Return (x, y) of the center of cell containing provided text 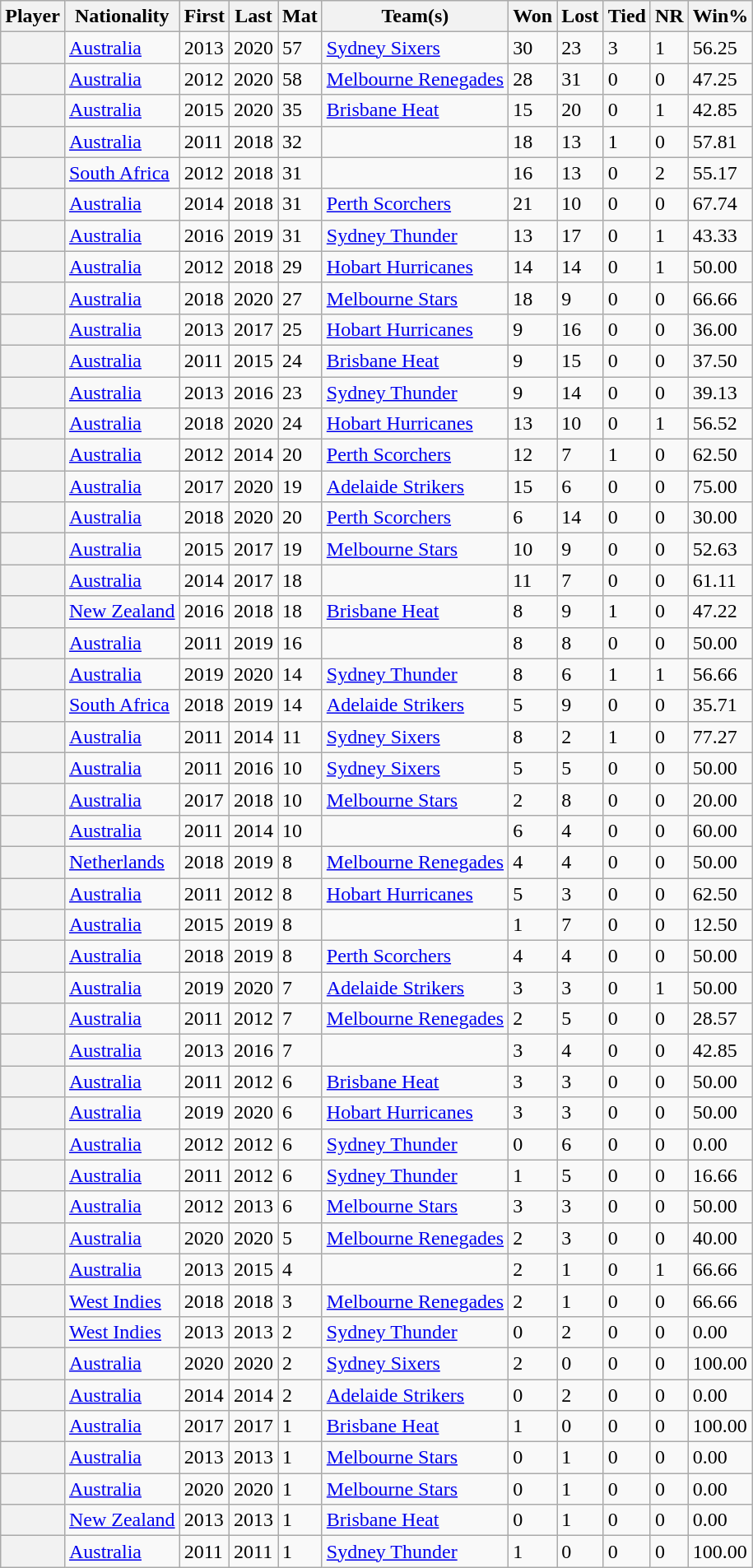
Win% (721, 16)
Mat (300, 16)
Team(s) (415, 16)
67.74 (721, 204)
First (204, 16)
Netherlands (122, 862)
57 (300, 48)
36.00 (721, 329)
29 (300, 267)
NR (669, 16)
32 (300, 142)
Nationality (122, 16)
55.17 (721, 173)
Won (533, 16)
43.33 (721, 235)
58 (300, 79)
47.22 (721, 612)
52.63 (721, 549)
12 (533, 455)
35 (300, 110)
20.00 (721, 799)
56.25 (721, 48)
61.11 (721, 580)
25 (300, 329)
47.25 (721, 79)
56.52 (721, 424)
16.66 (721, 1175)
77.27 (721, 737)
27 (300, 298)
28.57 (721, 1019)
57.81 (721, 142)
12.50 (721, 925)
75.00 (721, 486)
Last (253, 16)
21 (533, 204)
56.66 (721, 674)
Tied (627, 16)
37.50 (721, 361)
35.71 (721, 705)
30.00 (721, 518)
28 (533, 79)
Player (33, 16)
39.13 (721, 393)
40.00 (721, 1238)
Lost (580, 16)
60.00 (721, 831)
30 (533, 48)
17 (580, 235)
